Detect which cell encompasses the target text, then output its (X, Y) center coordinate. 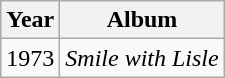
Album (142, 20)
Smile with Lisle (142, 58)
Year (30, 20)
1973 (30, 58)
